Capture the cell that displays the provided text and extract its [X, Y] central coordinate. 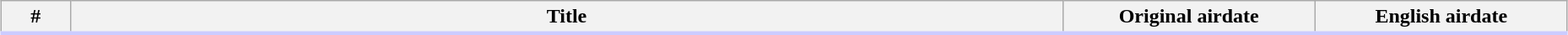
English airdate [1441, 17]
Title [567, 17]
Original airdate [1188, 17]
# [35, 17]
